Return (x, y) of the center of cell containing provided text 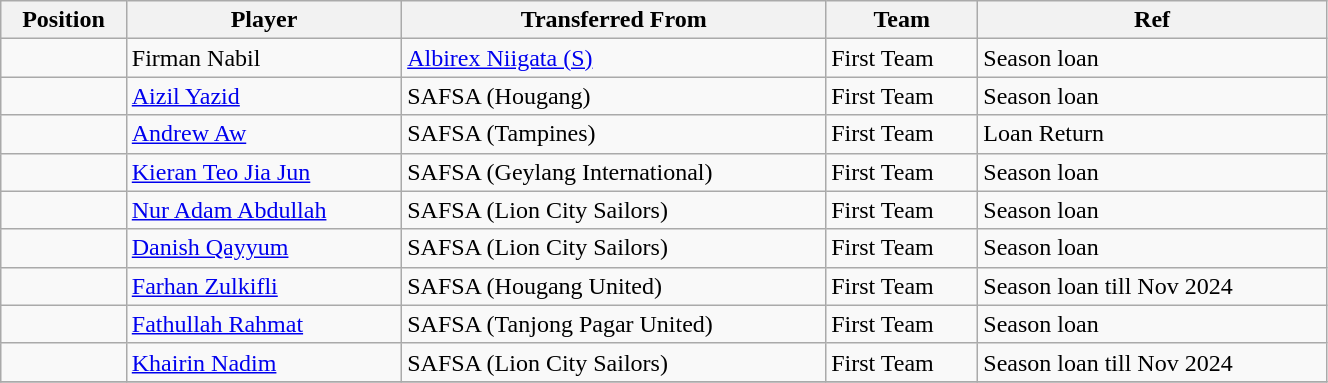
Transferred From (614, 20)
Andrew Aw (264, 134)
Albirex Niigata (S) (614, 58)
Fathullah Rahmat (264, 324)
SAFSA (Hougang) (614, 96)
Nur Adam Abdullah (264, 210)
SAFSA (Hougang United) (614, 286)
Firman Nabil (264, 58)
Aizil Yazid (264, 96)
Player (264, 20)
Danish Qayyum (264, 248)
SAFSA (Tampines) (614, 134)
Kieran Teo Jia Jun (264, 172)
SAFSA (Geylang International) (614, 172)
Ref (1152, 20)
Loan Return (1152, 134)
SAFSA (Tanjong Pagar United) (614, 324)
Farhan Zulkifli (264, 286)
Position (64, 20)
Team (902, 20)
Khairin Nadim (264, 362)
